Output the (x, y) coordinate of the center of the cell containing the given text.  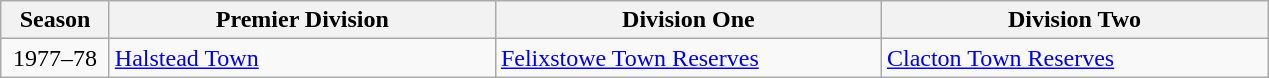
Clacton Town Reserves (1074, 58)
Season (56, 20)
Division Two (1074, 20)
Division One (688, 20)
Felixstowe Town Reserves (688, 58)
1977–78 (56, 58)
Premier Division (302, 20)
Halstead Town (302, 58)
